Pinpoint the cell where the given text exists, returning its (x, y) midpoint coordinate. 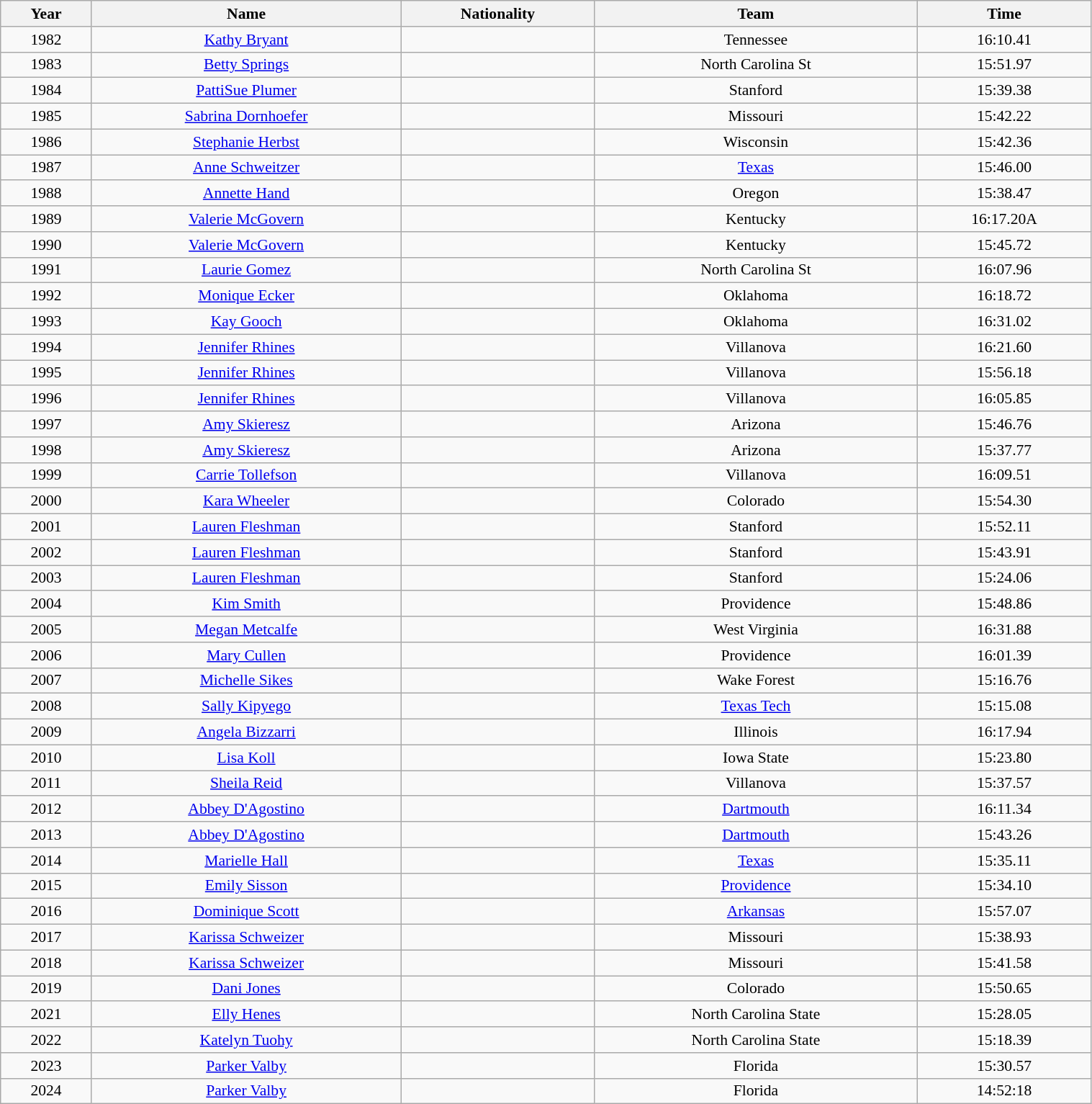
Sabrina Dornhoefer (246, 117)
15:51.97 (1004, 65)
Oregon (756, 194)
Megan Metcalfe (246, 629)
Year (46, 14)
2003 (46, 578)
15:15.08 (1004, 706)
15:52.11 (1004, 527)
Kay Gooch (246, 322)
16:05.85 (1004, 399)
2000 (46, 501)
2011 (46, 784)
15:50.65 (1004, 989)
15:54.30 (1004, 501)
Michelle Sikes (246, 681)
Nationality (498, 14)
Iowa State (756, 758)
2001 (46, 527)
16:09.51 (1004, 475)
15:24.06 (1004, 578)
1994 (46, 347)
15:16.76 (1004, 681)
1998 (46, 450)
Emily Sisson (246, 886)
15:18.39 (1004, 1040)
15:46.00 (1004, 168)
15:42.36 (1004, 142)
16:17.94 (1004, 732)
2016 (46, 912)
1984 (46, 91)
2017 (46, 938)
2021 (46, 1015)
Sheila Reid (246, 784)
15:46.76 (1004, 424)
15:43.26 (1004, 835)
Dominique Scott (246, 912)
16:11.34 (1004, 809)
15:39.38 (1004, 91)
Kim Smith (246, 604)
15:57.07 (1004, 912)
15:56.18 (1004, 373)
Kara Wheeler (246, 501)
Monique Ecker (246, 296)
Katelyn Tuohy (246, 1040)
15:37.77 (1004, 450)
1990 (46, 245)
16:10.41 (1004, 40)
1997 (46, 424)
Team (756, 14)
1995 (46, 373)
16:31.02 (1004, 322)
1989 (46, 219)
16:18.72 (1004, 296)
15:37.57 (1004, 784)
Carrie Tollefson (246, 475)
Mary Cullen (246, 655)
2002 (46, 552)
15:34.10 (1004, 886)
1991 (46, 270)
1992 (46, 296)
2014 (46, 861)
Wake Forest (756, 681)
1993 (46, 322)
16:21.60 (1004, 347)
2018 (46, 963)
2005 (46, 629)
Tennessee (756, 40)
15:38.47 (1004, 194)
1982 (46, 40)
Betty Springs (246, 65)
2012 (46, 809)
Elly Henes (246, 1015)
1985 (46, 117)
2009 (46, 732)
Laurie Gomez (246, 270)
Texas Tech (756, 706)
2008 (46, 706)
Illinois (756, 732)
14:52:18 (1004, 1091)
Lisa Koll (246, 758)
Kathy Bryant (246, 40)
15:42.22 (1004, 117)
15:38.93 (1004, 938)
1996 (46, 399)
Arkansas (756, 912)
2007 (46, 681)
1988 (46, 194)
Stephanie Herbst (246, 142)
West Virginia (756, 629)
16:31.88 (1004, 629)
Marielle Hall (246, 861)
15:23.80 (1004, 758)
15:45.72 (1004, 245)
Annette Hand (246, 194)
2006 (46, 655)
1983 (46, 65)
15:43.91 (1004, 552)
Anne Schweitzer (246, 168)
2004 (46, 604)
15:48.86 (1004, 604)
Dani Jones (246, 989)
15:28.05 (1004, 1015)
Wisconsin (756, 142)
Name (246, 14)
2013 (46, 835)
1999 (46, 475)
2023 (46, 1066)
2019 (46, 989)
Time (1004, 14)
15:35.11 (1004, 861)
2015 (46, 886)
2022 (46, 1040)
2024 (46, 1091)
PattiSue Plumer (246, 91)
1987 (46, 168)
2010 (46, 758)
16:01.39 (1004, 655)
16:07.96 (1004, 270)
16:17.20A (1004, 219)
1986 (46, 142)
15:41.58 (1004, 963)
15:30.57 (1004, 1066)
Angela Bizzarri (246, 732)
Sally Kipyego (246, 706)
